Determine the [X, Y] coordinate at the center of the cell enclosing the given text.  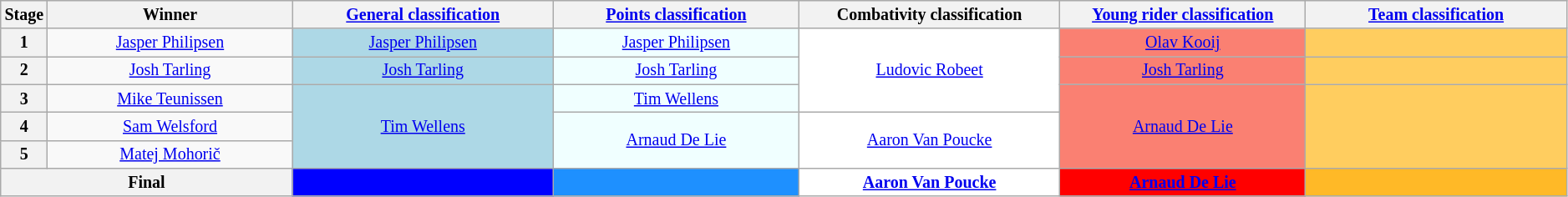
Ludovic Robeet [929, 71]
Matej Mohorič [170, 154]
Final [147, 182]
Olav Kooij [1183, 43]
Sam Welsford [170, 127]
Team classification [1436, 15]
General classification [423, 15]
Winner [170, 15]
3 [24, 98]
Stage [24, 15]
Mike Teunissen [170, 98]
Young rider classification [1183, 15]
1 [24, 43]
Points classification [676, 15]
2 [24, 70]
5 [24, 154]
Combativity classification [929, 15]
4 [24, 127]
